Extract the (x, y) coordinate from the center of the cell holding the provided text.  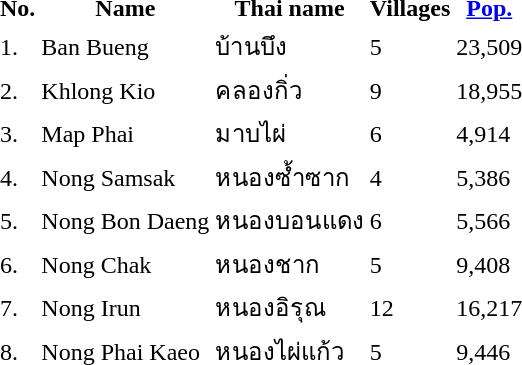
Khlong Kio (126, 90)
บ้านบึง (290, 46)
Map Phai (126, 134)
Nong Samsak (126, 177)
หนองชาก (290, 264)
Nong Chak (126, 264)
9 (410, 90)
หนองบอนแดง (290, 220)
4 (410, 177)
หนองซ้ำซาก (290, 177)
มาบไผ่ (290, 134)
Ban Bueng (126, 46)
คลองกิ่ว (290, 90)
Nong Irun (126, 308)
Nong Bon Daeng (126, 220)
หนองอิรุณ (290, 308)
12 (410, 308)
